Pinpoint the cell where the given text exists, returning its [X, Y] midpoint coordinate. 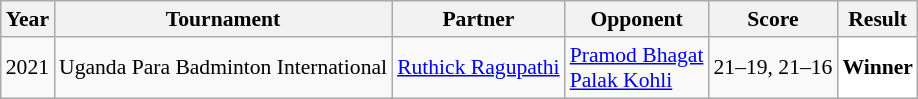
Partner [478, 19]
Score [774, 19]
Ruthick Ragupathi [478, 68]
Winner [878, 68]
2021 [28, 68]
Year [28, 19]
Pramod Bhagat Palak Kohli [637, 68]
21–19, 21–16 [774, 68]
Tournament [223, 19]
Opponent [637, 19]
Uganda Para Badminton International [223, 68]
Result [878, 19]
